Output the [X, Y] coordinate of the center of the cell containing the given text.  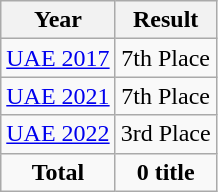
Year [58, 20]
UAE 2017 [58, 58]
Result [166, 20]
0 title [166, 172]
Total [58, 172]
UAE 2022 [58, 134]
UAE 2021 [58, 96]
3rd Place [166, 134]
